Return [X, Y] of the center of cell containing provided text 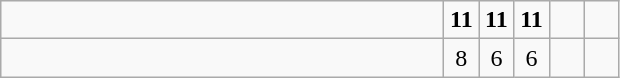
8 [462, 58]
